Extract the (X, Y) coordinate from the center of the cell holding the provided text.  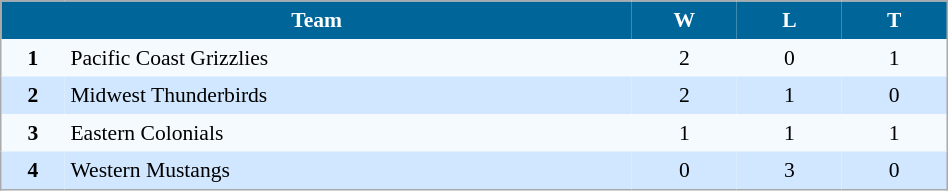
Western Mustangs (348, 171)
W (684, 20)
T (894, 20)
4 (33, 171)
Pacific Coast Grizzlies (348, 58)
Eastern Colonials (348, 133)
L (790, 20)
Midwest Thunderbirds (348, 95)
Team (316, 20)
